For the text-containing cell, return its midpoint in (X, Y) coordinate format. 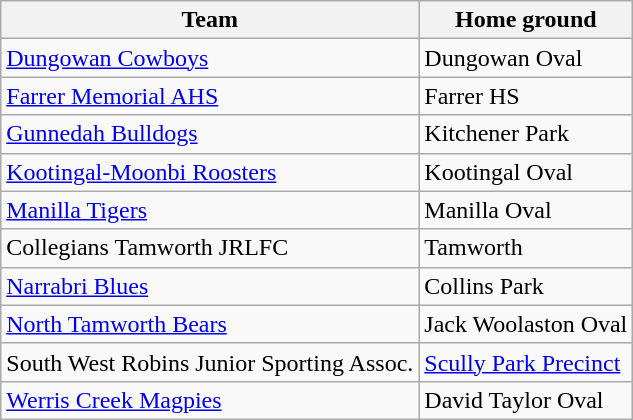
Manilla Tigers (210, 210)
Home ground (526, 20)
Tamworth (526, 248)
Narrabri Blues (210, 286)
Collegians Tamworth JRLFC (210, 248)
Manilla Oval (526, 210)
South West Robins Junior Sporting Assoc. (210, 362)
North Tamworth Bears (210, 324)
Werris Creek Magpies (210, 400)
Kootingal-Moonbi Roosters (210, 172)
Farrer HS (526, 96)
Dungowan Oval (526, 58)
Collins Park (526, 286)
Kootingal Oval (526, 172)
Scully Park Precinct (526, 362)
Team (210, 20)
Jack Woolaston Oval (526, 324)
Kitchener Park (526, 134)
Farrer Memorial AHS (210, 96)
Gunnedah Bulldogs (210, 134)
David Taylor Oval (526, 400)
Dungowan Cowboys (210, 58)
